Identify which cell holds the provided text, then report its [X, Y] central coordinate. 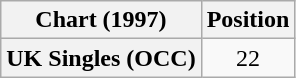
UK Singles (OCC) [101, 58]
Chart (1997) [101, 20]
Position [248, 20]
22 [248, 58]
